Capture the cell that displays the provided text and extract its [x, y] central coordinate. 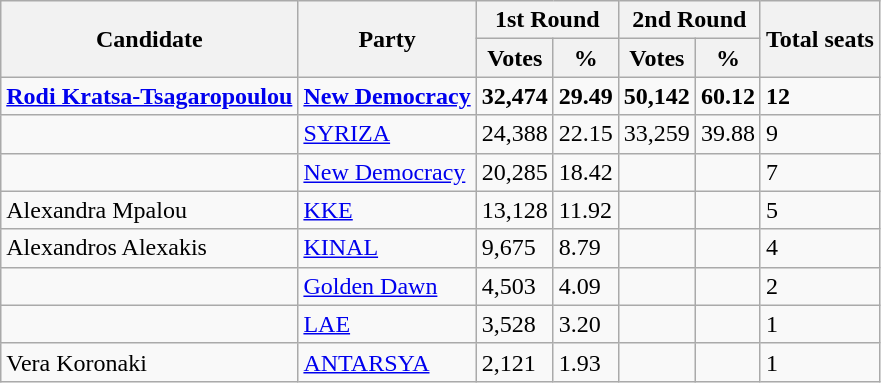
12 [820, 96]
Rodi Kratsa-Tsagaropoulou [150, 96]
KKE [387, 210]
3.20 [586, 324]
22.15 [586, 134]
Alexandros Alexakis [150, 248]
20,285 [514, 172]
LAE [387, 324]
2nd Round [689, 20]
1.93 [586, 362]
18.42 [586, 172]
Total seats [820, 39]
2,121 [514, 362]
9,675 [514, 248]
24,388 [514, 134]
KINAL [387, 248]
11.92 [586, 210]
5 [820, 210]
2 [820, 286]
50,142 [656, 96]
Candidate [150, 39]
4.09 [586, 286]
4 [820, 248]
7 [820, 172]
ANTARSYA [387, 362]
Golden Dawn [387, 286]
39.88 [728, 134]
29.49 [586, 96]
Party [387, 39]
32,474 [514, 96]
3,528 [514, 324]
9 [820, 134]
Alexandra Mpalou [150, 210]
1st Round [547, 20]
SYRIZA [387, 134]
Vera Koronaki [150, 362]
8.79 [586, 248]
4,503 [514, 286]
60.12 [728, 96]
13,128 [514, 210]
33,259 [656, 134]
